For the text-containing cell, return its midpoint in (x, y) coordinate format. 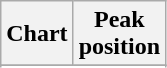
Chart (37, 34)
Peakposition (119, 34)
